Find where the given text appears and provide that cell's center as (x, y) coordinate. 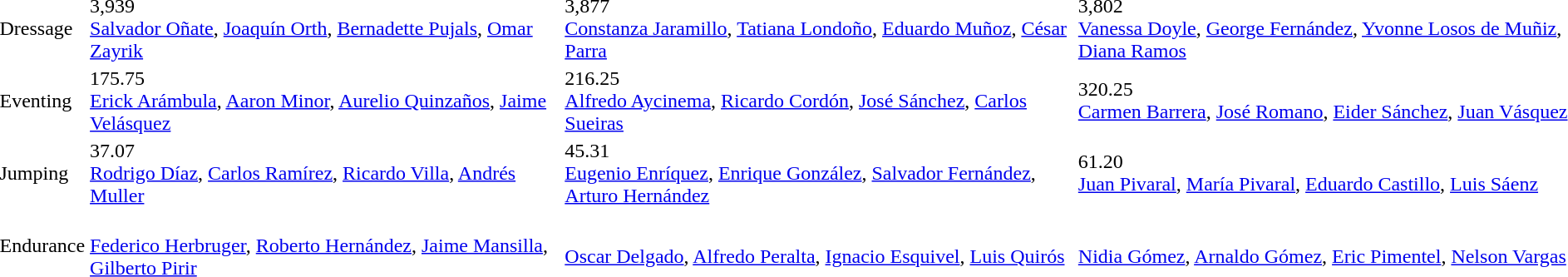
175.75Erick Arámbula, Aaron Minor, Aurelio Quinzaños, Jaime Velásquez (325, 101)
45.31Eugenio Enríquez, Enrique González, Salvador Fernández, Arturo Hernández (820, 173)
216.25Alfredo Aycinema, Ricardo Cordón, José Sánchez, Carlos Sueiras (820, 101)
37.07Rodrigo Díaz, Carlos Ramírez, Ricardo Villa, Andrés Muller (325, 173)
